Detect which cell encompasses the target text, then output its (X, Y) center coordinate. 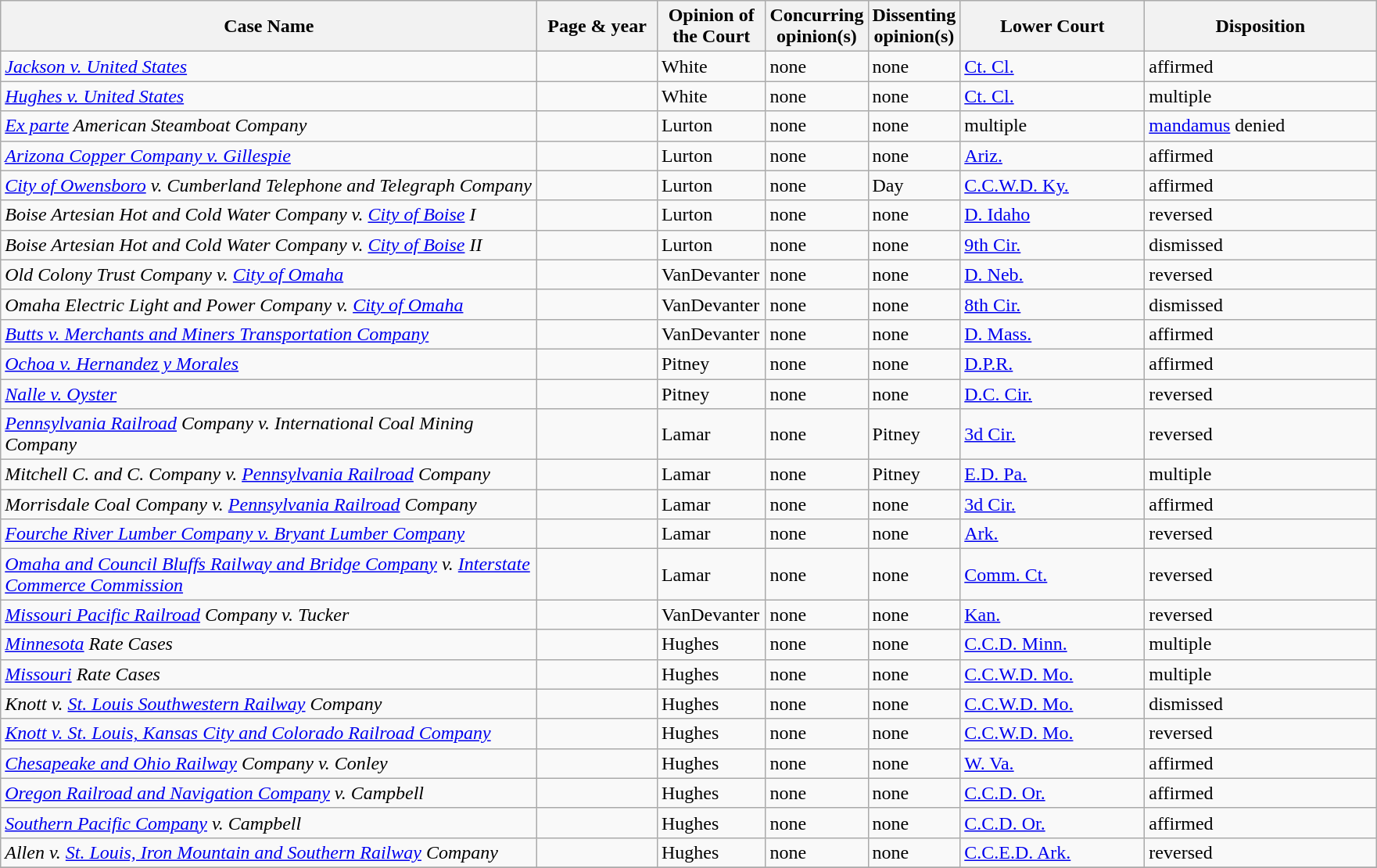
C.C.W.D. Ky. (1052, 185)
Old Colony Trust Company v. City of Omaha (269, 274)
Ariz. (1052, 156)
Ex parte American Steamboat Company (269, 126)
Opinion of the Court (712, 27)
Jackson v. United States (269, 66)
Missouri Pacific Railroad Company v. Tucker (269, 615)
D.C. Cir. (1052, 393)
Hughes v. United States (269, 96)
City of Owensboro v. Cumberland Telephone and Telegraph Company (269, 185)
Morrisdale Coal Company v. Pennsylvania Railroad Company (269, 504)
D. Neb. (1052, 274)
mandamus denied (1260, 126)
Omaha Electric Light and Power Company v. City of Omaha (269, 304)
Concurring opinion(s) (816, 27)
E.D. Pa. (1052, 475)
Allen v. St. Louis, Iron Mountain and Southern Railway Company (269, 852)
8th Cir. (1052, 304)
Comm. Ct. (1052, 574)
9th Cir. (1052, 245)
Boise Artesian Hot and Cold Water Company v. City of Boise II (269, 245)
Dissenting opinion(s) (914, 27)
Fourche River Lumber Company v. Bryant Lumber Company (269, 534)
D. Idaho (1052, 215)
Oregon Railroad and Navigation Company v. Campbell (269, 793)
Page & year (597, 27)
Ark. (1052, 534)
D. Mass. (1052, 334)
W. Va. (1052, 763)
Ochoa v. Hernandez y Morales (269, 364)
C.C.D. Minn. (1052, 644)
Disposition (1260, 27)
Pennsylvania Railroad Company v. International Coal Mining Company (269, 435)
Nalle v. Oyster (269, 393)
Minnesota Rate Cases (269, 644)
Arizona Copper Company v. Gillespie (269, 156)
Butts v. Merchants and Miners Transportation Company (269, 334)
Case Name (269, 27)
Omaha and Council Bluffs Railway and Bridge Company v. Interstate Commerce Commission (269, 574)
Lower Court (1052, 27)
Kan. (1052, 615)
Boise Artesian Hot and Cold Water Company v. City of Boise I (269, 215)
Mitchell C. and C. Company v. Pennsylvania Railroad Company (269, 475)
Missouri Rate Cases (269, 674)
C.C.E.D. Ark. (1052, 852)
Chesapeake and Ohio Railway Company v. Conley (269, 763)
D.P.R. (1052, 364)
Day (914, 185)
Southern Pacific Company v. Campbell (269, 823)
Knott v. St. Louis Southwestern Railway Company (269, 704)
Knott v. St. Louis, Kansas City and Colorado Railroad Company (269, 733)
